Capture the cell that displays the provided text and extract its (x, y) central coordinate. 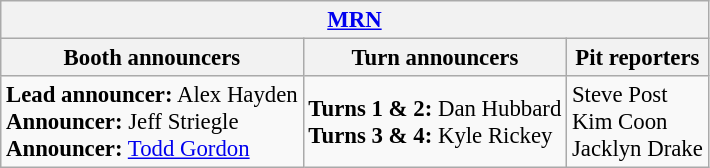
Turns 1 & 2: Dan HubbardTurns 3 & 4: Kyle Rickey (435, 122)
Booth announcers (152, 58)
Turn announcers (435, 58)
MRN (354, 20)
Lead announcer: Alex HaydenAnnouncer: Jeff StriegleAnnouncer: Todd Gordon (152, 122)
Steve PostKim CoonJacklyn Drake (638, 122)
Pit reporters (638, 58)
